Extract the (X, Y) coordinate from the center of the cell holding the provided text.  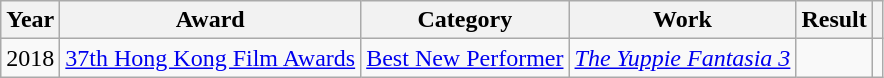
The Yuppie Fantasia 3 (682, 58)
Category (465, 20)
Result (834, 20)
37th Hong Kong Film Awards (210, 58)
Year (30, 20)
Award (210, 20)
Work (682, 20)
2018 (30, 58)
Best New Performer (465, 58)
